Return [X, Y] of the center of cell containing provided text 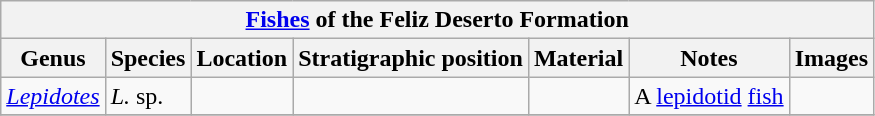
Genus [53, 58]
Notes [709, 58]
Species [148, 58]
Stratigraphic position [411, 58]
Material [578, 58]
A lepidotid fish [709, 96]
Images [831, 58]
Lepidotes [53, 96]
L. sp. [148, 96]
Location [242, 58]
Fishes of the Feliz Deserto Formation [438, 20]
